From the cell containing the given text, extract its center point as [x, y] coordinate. 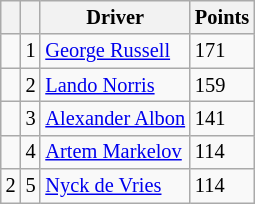
Alexander Albon [115, 118]
1 [31, 51]
3 [31, 118]
171 [222, 51]
George Russell [115, 51]
Lando Norris [115, 85]
159 [222, 85]
Nyck de Vries [115, 186]
5 [31, 186]
4 [31, 152]
Artem Markelov [115, 152]
Driver [115, 17]
141 [222, 118]
Points [222, 17]
